Identify which cell holds the provided text, then report its [x, y] central coordinate. 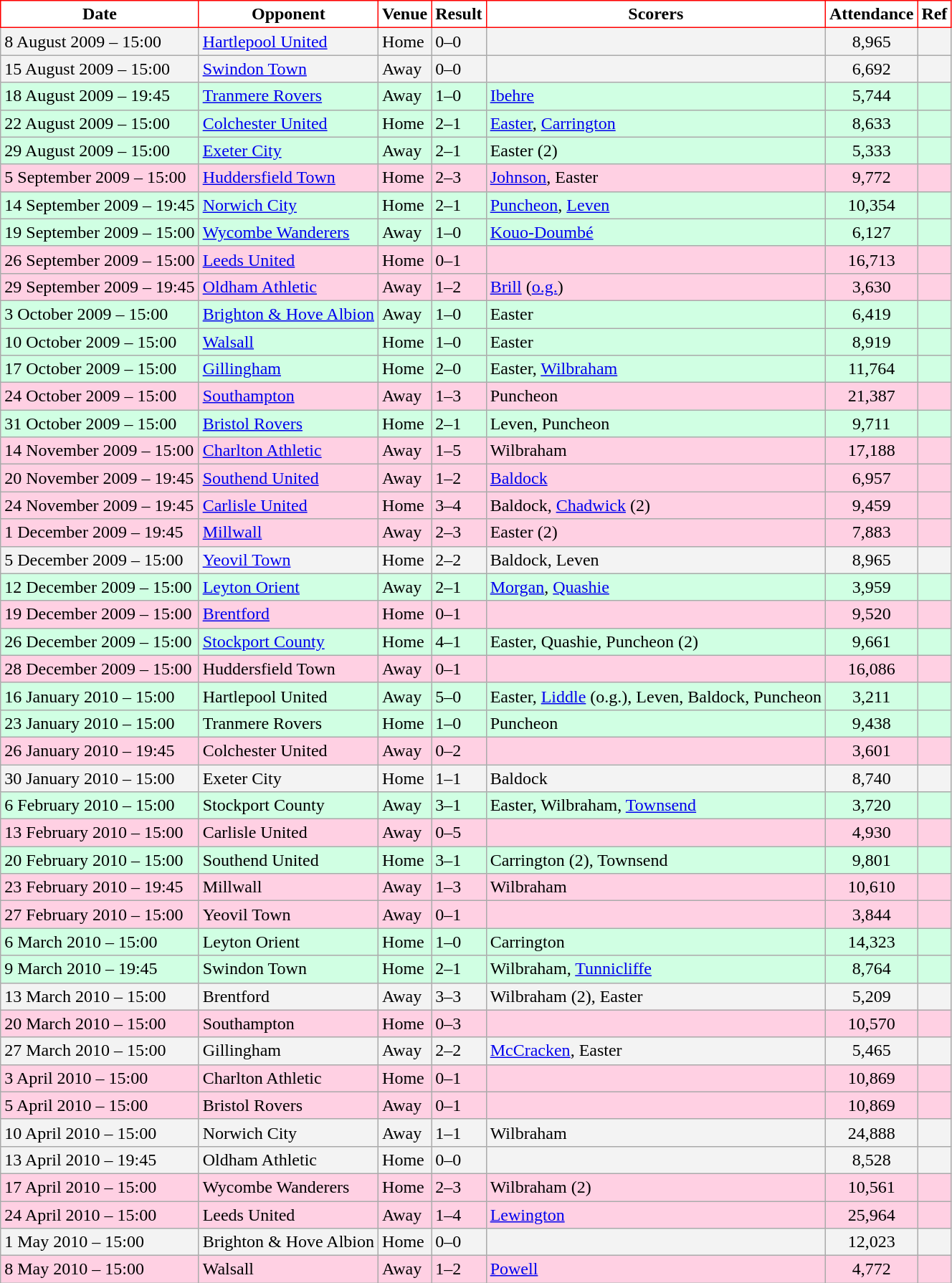
Carrington [655, 942]
6,957 [871, 478]
29 August 2009 – 15:00 [100, 151]
Attendance [871, 14]
Scorers [655, 14]
1–4 [459, 1215]
7,883 [871, 533]
13 April 2010 – 19:45 [100, 1160]
16 January 2010 – 15:00 [100, 696]
15 August 2009 – 15:00 [100, 69]
5 April 2010 – 15:00 [100, 1105]
9,711 [871, 424]
12 December 2009 – 15:00 [100, 587]
Easter, Quashie, Puncheon (2) [655, 641]
3–4 [459, 505]
10 April 2010 – 15:00 [100, 1132]
0–3 [459, 1024]
10,570 [871, 1024]
13 February 2010 – 15:00 [100, 833]
9,459 [871, 505]
25,964 [871, 1215]
1 December 2009 – 19:45 [100, 533]
5,333 [871, 151]
12,023 [871, 1242]
16,713 [871, 259]
9,801 [871, 860]
10 October 2009 – 15:00 [100, 342]
Easter, Carrington [655, 123]
8,764 [871, 969]
3,720 [871, 806]
9 March 2010 – 19:45 [100, 969]
21,387 [871, 396]
5,465 [871, 1051]
19 September 2009 – 15:00 [100, 232]
3 April 2010 – 15:00 [100, 1078]
Johnson, Easter [655, 178]
23 January 2010 – 15:00 [100, 723]
19 December 2009 – 15:00 [100, 614]
6,692 [871, 69]
8,919 [871, 342]
6 March 2010 – 15:00 [100, 942]
3 October 2009 – 15:00 [100, 314]
31 October 2009 – 15:00 [100, 424]
14 September 2009 – 19:45 [100, 205]
2–0 [459, 369]
Easter, Liddle (o.g.), Leven, Baldock, Puncheon [655, 696]
11,764 [871, 369]
4–1 [459, 641]
Opponent [288, 14]
3,630 [871, 287]
27 February 2010 – 15:00 [100, 915]
3,211 [871, 696]
3–3 [459, 996]
9,520 [871, 614]
26 January 2010 – 19:45 [100, 750]
Powell [655, 1269]
10,561 [871, 1187]
3,844 [871, 915]
5–0 [459, 696]
24 November 2009 – 19:45 [100, 505]
26 December 2009 – 15:00 [100, 641]
9,661 [871, 641]
24 October 2009 – 15:00 [100, 396]
Easter, Wilbraham, Townsend [655, 806]
1 May 2010 – 15:00 [100, 1242]
Kouo-Doumbé [655, 232]
6,419 [871, 314]
17,188 [871, 451]
10,610 [871, 887]
4,772 [871, 1269]
4,930 [871, 833]
20 February 2010 – 15:00 [100, 860]
22 August 2009 – 15:00 [100, 123]
29 September 2009 – 19:45 [100, 287]
Wilbraham (2) [655, 1187]
30 January 2010 – 15:00 [100, 778]
27 March 2010 – 15:00 [100, 1051]
Carrington (2), Townsend [655, 860]
17 October 2009 – 15:00 [100, 369]
Result [459, 14]
Ref [935, 14]
20 March 2010 – 15:00 [100, 1024]
Baldock, Leven [655, 560]
14 November 2009 – 15:00 [100, 451]
Wilbraham, Tunnicliffe [655, 969]
Date [100, 14]
5,209 [871, 996]
3,959 [871, 587]
0–5 [459, 833]
23 February 2010 – 19:45 [100, 887]
8,528 [871, 1160]
17 April 2010 – 15:00 [100, 1187]
Baldock, Chadwick (2) [655, 505]
28 December 2009 – 15:00 [100, 669]
8,633 [871, 123]
10,354 [871, 205]
Easter, Wilbraham [655, 369]
20 November 2009 – 19:45 [100, 478]
9,438 [871, 723]
6 February 2010 – 15:00 [100, 806]
13 March 2010 – 15:00 [100, 996]
9,772 [871, 178]
Venue [405, 14]
0–2 [459, 750]
6,127 [871, 232]
Morgan, Quashie [655, 587]
Leven, Puncheon [655, 424]
8,740 [871, 778]
8 August 2009 – 15:00 [100, 42]
5 December 2009 – 15:00 [100, 560]
Puncheon, Leven [655, 205]
1–5 [459, 451]
Ibehre [655, 96]
Brill (o.g.) [655, 287]
24,888 [871, 1132]
3,601 [871, 750]
McCracken, Easter [655, 1051]
14,323 [871, 942]
Wilbraham (2), Easter [655, 996]
5,744 [871, 96]
16,086 [871, 669]
24 April 2010 – 15:00 [100, 1215]
Lewington [655, 1215]
5 September 2009 – 15:00 [100, 178]
18 August 2009 – 19:45 [100, 96]
26 September 2009 – 15:00 [100, 259]
8 May 2010 – 15:00 [100, 1269]
